Determine the [x, y] coordinate at the center of the cell enclosing the given text.  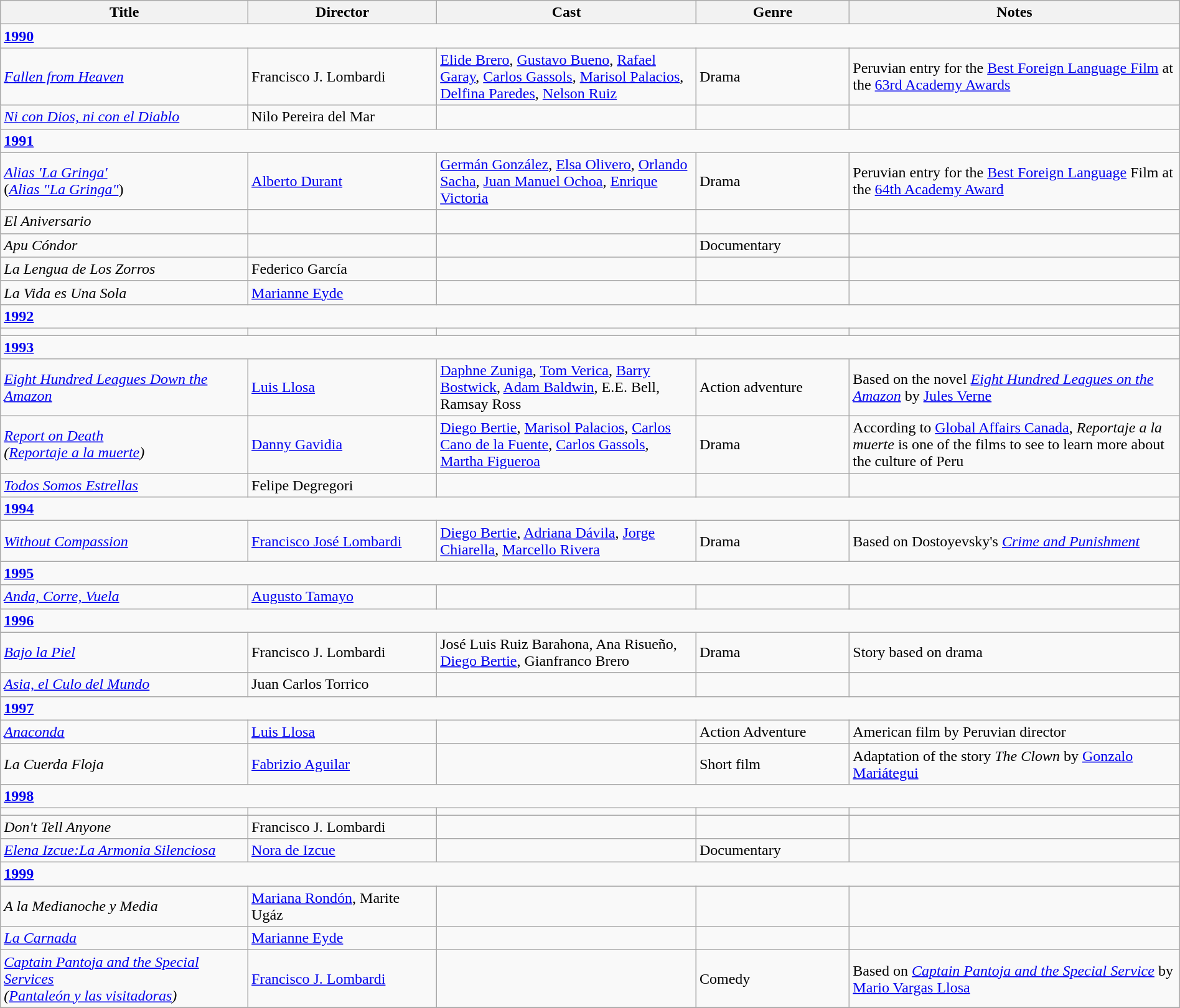
Elena Izcue:La Armonia Silenciosa [124, 851]
Daphne Zuniga, Tom Verica, Barry Bostwick, Adam Baldwin, E.E. Bell, Ramsay Ross [566, 388]
Francisco José Lombardi [342, 541]
Action Adventure [772, 732]
Nilo Pereira del Mar [342, 117]
1990 [590, 36]
1991 [590, 141]
Ni con Dios, ni con el Diablo [124, 117]
American film by Peruvian director [1014, 732]
Based on the novel Eight Hundred Leagues on the Amazon by Jules Verne [1014, 388]
Based on Captain Pantoja and the Special Service by Mario Vargas Llosa [1014, 979]
Todos Somos Estrellas [124, 485]
Based on Dostoyevsky's Crime and Punishment [1014, 541]
Juan Carlos Torrico [342, 684]
Danny Gavidia [342, 445]
Director [342, 12]
1994 [590, 509]
According to Global Affairs Canada, Reportaje a la muerte is one of the films to see to learn more about the culture of Peru [1014, 445]
Eight Hundred Leagues Down the Amazon [124, 388]
1997 [590, 708]
Peruvian entry for the Best Foreign Language Film at the 63rd Academy Awards [1014, 77]
José Luis Ruiz Barahona, Ana Risueño, Diego Bertie, Gianfranco Brero [566, 652]
Comedy [772, 979]
Diego Bertie, Adriana Dávila, Jorge Chiarella, Marcello Rivera [566, 541]
Germán González, Elsa Olivero, Orlando Sacha, Juan Manuel Ochoa, Enrique Victoria [566, 181]
Fallen from Heaven [124, 77]
A la Medianoche y Media [124, 906]
Alberto Durant [342, 181]
Augusto Tamayo [342, 597]
Federico García [342, 269]
La Vida es Una Sola [124, 292]
Anda, Corre, Vuela [124, 597]
Elide Brero, Gustavo Bueno, Rafael Garay, Carlos Gassols, Marisol Palacios, Delfina Paredes, Nelson Ruiz [566, 77]
1995 [590, 573]
Title [124, 12]
Adaptation of the story The Clown by Gonzalo Mariátegui [1014, 764]
1993 [590, 347]
Bajo la Piel [124, 652]
Captain Pantoja and the Special Services(Pantaleón y las visitadoras) [124, 979]
Genre [772, 12]
Diego Bertie, Marisol Palacios, Carlos Cano de la Fuente, Carlos Gassols, Martha Figueroa [566, 445]
1998 [590, 796]
1999 [590, 874]
Don't Tell Anyone [124, 827]
La Cuerda Floja [124, 764]
Mariana Rondón, Marite Ugáz [342, 906]
1996 [590, 620]
Short film [772, 764]
Without Compassion [124, 541]
Notes [1014, 12]
Felipe Degregori [342, 485]
Apu Cóndor [124, 245]
Story based on drama [1014, 652]
Action adventure [772, 388]
Report on Death(Reportaje a la muerte) [124, 445]
La Lengua de Los Zorros [124, 269]
Cast [566, 12]
Fabrizio Aguilar [342, 764]
Anaconda [124, 732]
Peruvian entry for the Best Foreign Language Film at the 64th Academy Award [1014, 181]
Alias 'La Gringa'(Alias "La Gringa") [124, 181]
El Aniversario [124, 222]
Nora de Izcue [342, 851]
La Carnada [124, 938]
Asia, el Culo del Mundo [124, 684]
1992 [590, 316]
